Detect which cell encompasses the target text, then output its [X, Y] center coordinate. 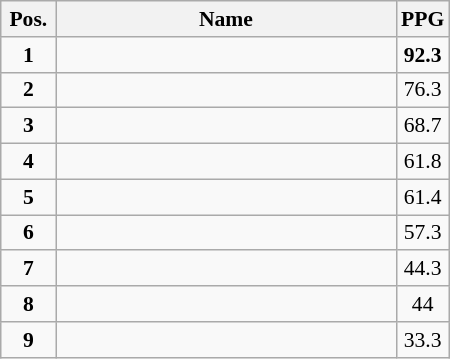
7 [28, 269]
3 [28, 126]
76.3 [422, 90]
2 [28, 90]
44 [422, 304]
5 [28, 197]
57.3 [422, 233]
Name [226, 19]
9 [28, 340]
61.8 [422, 162]
33.3 [422, 340]
4 [28, 162]
44.3 [422, 269]
8 [28, 304]
6 [28, 233]
PPG [422, 19]
1 [28, 55]
Pos. [28, 19]
61.4 [422, 197]
92.3 [422, 55]
68.7 [422, 126]
